Capture the cell that displays the provided text and extract its [x, y] central coordinate. 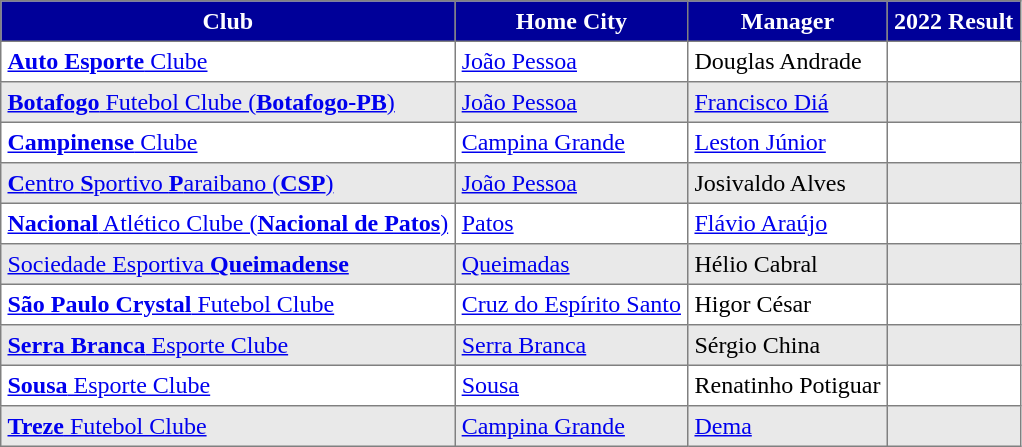
Sousa [572, 385]
Cruz do Espírito Santo [572, 304]
Serra Branca Esporte Clube [228, 345]
Botafogo Futebol Clube (Botafogo-PB) [228, 102]
Campinense Clube [228, 142]
Treze Futebol Clube [228, 426]
Josivaldo Alves [788, 183]
Club [228, 21]
Flávio Araújo [788, 223]
Manager [788, 21]
Douglas Andrade [788, 61]
Renatinho Potiguar [788, 385]
2022 Result [954, 21]
Higor César [788, 304]
Francisco Diá [788, 102]
Queimadas [572, 264]
São Paulo Crystal Futebol Clube [228, 304]
Sociedade Esportiva Queimadense [228, 264]
Serra Branca [572, 345]
Sérgio China [788, 345]
Hélio Cabral [788, 264]
Dema [788, 426]
Leston Júnior [788, 142]
Patos [572, 223]
Sousa Esporte Clube [228, 385]
Centro Sportivo Paraibano (CSP) [228, 183]
Auto Esporte Clube [228, 61]
Home City [572, 21]
Nacional Atlético Clube (Nacional de Patos) [228, 223]
